Search for the cell housing the specified text and yield its [X, Y] center coordinate. 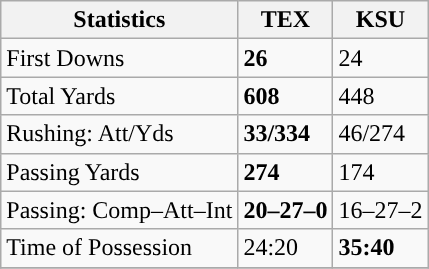
Passing: Comp–Att–Int [120, 210]
24 [380, 58]
608 [286, 96]
Time of Possession [120, 248]
16–27–2 [380, 210]
26 [286, 58]
35:40 [380, 248]
KSU [380, 20]
24:20 [286, 248]
Passing Yards [120, 172]
Rushing: Att/Yds [120, 134]
Statistics [120, 20]
First Downs [120, 58]
TEX [286, 20]
Total Yards [120, 96]
46/274 [380, 134]
174 [380, 172]
33/334 [286, 134]
20–27–0 [286, 210]
448 [380, 96]
274 [286, 172]
